Return [x, y] of the center of cell containing provided text 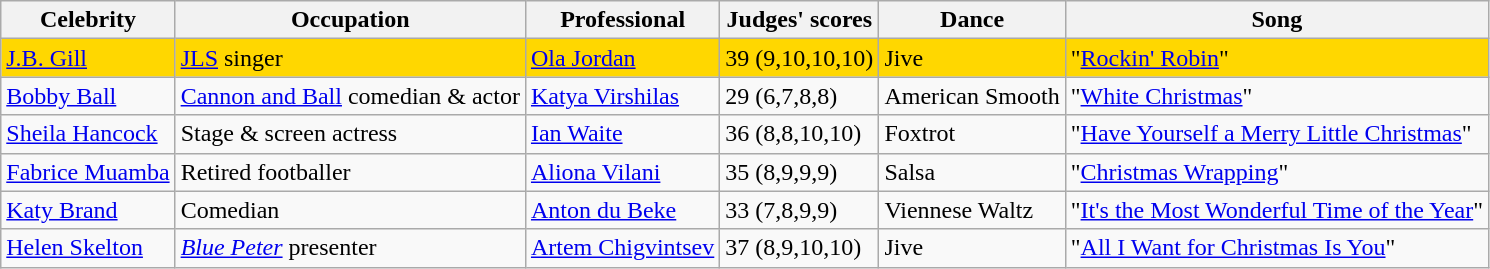
J.B. Gill [88, 58]
Artem Chigvintsev [622, 248]
29 (6,7,8,8) [800, 96]
Blue Peter presenter [350, 248]
Anton du Beke [622, 210]
Katya Virshilas [622, 96]
"Have Yourself a Merry Little Christmas" [1276, 134]
Judges' scores [800, 20]
Song [1276, 20]
33 (7,8,9,9) [800, 210]
Bobby Ball [88, 96]
"It's the Most Wonderful Time of the Year" [1276, 210]
39 (9,10,10,10) [800, 58]
Sheila Hancock [88, 134]
JLS singer [350, 58]
Aliona Vilani [622, 172]
Cannon and Ball comedian & actor [350, 96]
"White Christmas" [1276, 96]
Salsa [972, 172]
Professional [622, 20]
"Rockin' Robin" [1276, 58]
Ola Jordan [622, 58]
Stage & screen actress [350, 134]
Helen Skelton [88, 248]
Celebrity [88, 20]
Comedian [350, 210]
Ian Waite [622, 134]
Foxtrot [972, 134]
Viennese Waltz [972, 210]
35 (8,9,9,9) [800, 172]
37 (8,9,10,10) [800, 248]
American Smooth [972, 96]
Fabrice Muamba [88, 172]
Occupation [350, 20]
"Christmas Wrapping" [1276, 172]
"All I Want for Christmas Is You" [1276, 248]
36 (8,8,10,10) [800, 134]
Retired footballer [350, 172]
Dance [972, 20]
Katy Brand [88, 210]
